Return the [X, Y] coordinate for the center point of the cell that contains the specified text.  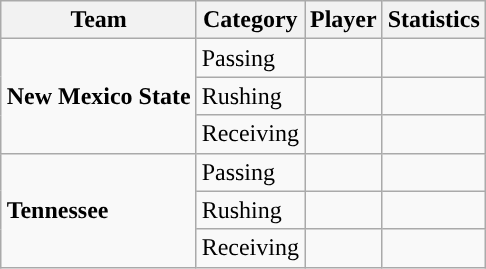
Player [343, 20]
Team [98, 20]
Tennessee [98, 210]
Statistics [434, 20]
New Mexico State [98, 96]
Category [250, 20]
